Detect which cell encompasses the target text, then output its (X, Y) center coordinate. 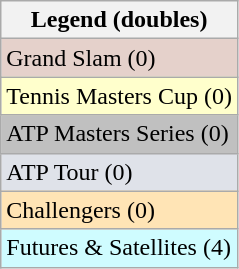
Legend (doubles) (120, 20)
Futures & Satellites (4) (120, 248)
Grand Slam (0) (120, 58)
ATP Tour (0) (120, 172)
Tennis Masters Cup (0) (120, 96)
Challengers (0) (120, 210)
ATP Masters Series (0) (120, 134)
